Extract the (x, y) coordinate from the center of the cell holding the provided text.  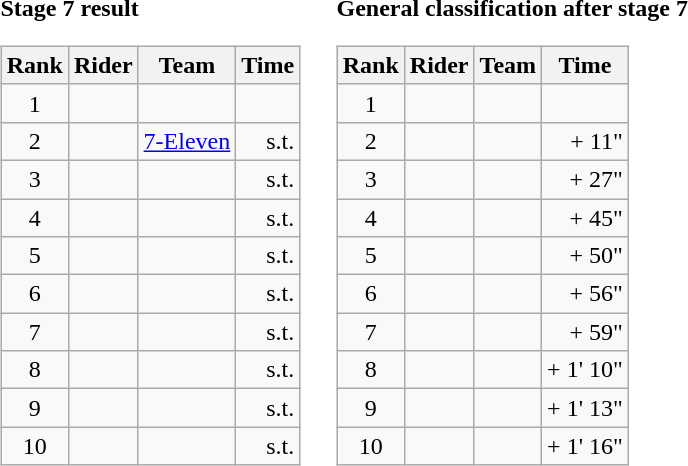
+ 45" (586, 217)
+ 50" (586, 256)
7-Eleven (187, 141)
+ 1' 10" (586, 370)
+ 1' 13" (586, 408)
+ 27" (586, 179)
+ 11" (586, 141)
+ 59" (586, 332)
+ 1' 16" (586, 446)
+ 56" (586, 294)
